Scan for the cell matching the given text and deliver its (X, Y) coordinate at center. 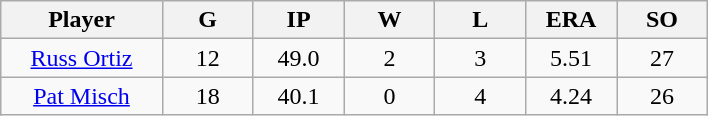
Player (82, 20)
W (390, 20)
4 (480, 96)
IP (298, 20)
27 (662, 58)
26 (662, 96)
2 (390, 58)
4.24 (572, 96)
ERA (572, 20)
3 (480, 58)
49.0 (298, 58)
5.51 (572, 58)
40.1 (298, 96)
12 (208, 58)
18 (208, 96)
0 (390, 96)
Pat Misch (82, 96)
SO (662, 20)
G (208, 20)
L (480, 20)
Russ Ortiz (82, 58)
